Capture the cell that displays the provided text and extract its [X, Y] central coordinate. 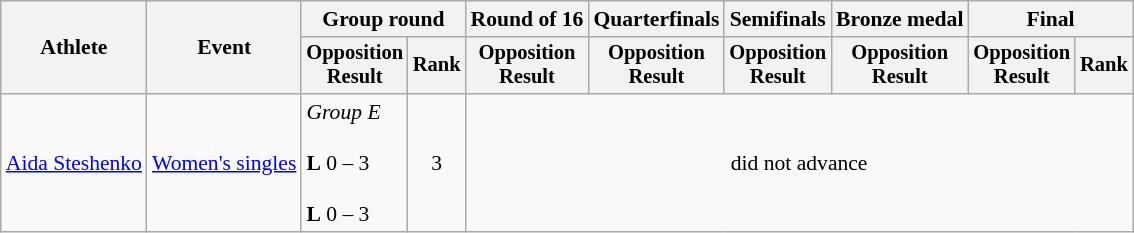
Round of 16 [528, 19]
Group EL 0 – 3L 0 – 3 [354, 163]
Semifinals [778, 19]
Quarterfinals [656, 19]
Athlete [74, 48]
Women's singles [224, 163]
3 [437, 163]
Aida Steshenko [74, 163]
Event [224, 48]
Bronze medal [900, 19]
Group round [383, 19]
Final [1050, 19]
did not advance [800, 163]
